Scan for the cell matching the given text and deliver its (x, y) coordinate at center. 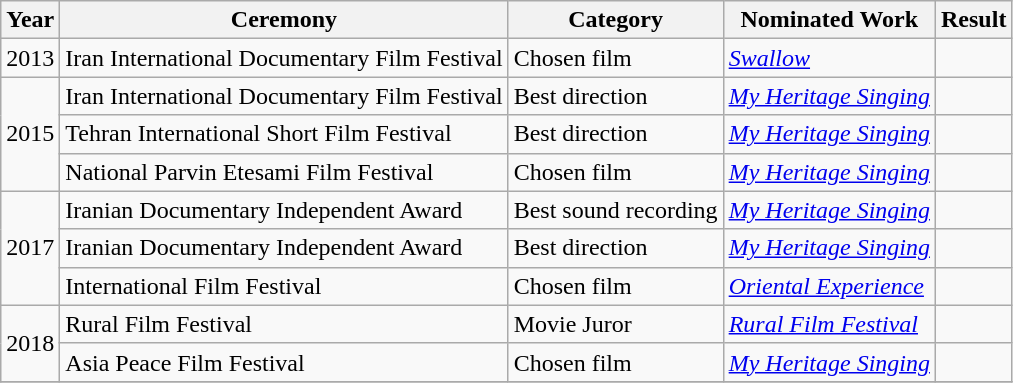
Oriental Experience (829, 286)
Ceremony (284, 20)
Result (974, 20)
Nominated Work (829, 20)
2017 (30, 248)
2018 (30, 343)
Best sound recording (616, 210)
2013 (30, 58)
International Film Festival (284, 286)
Year (30, 20)
Tehran International Short Film Festival (284, 134)
Category (616, 20)
Movie Juror (616, 324)
Swallow (829, 58)
Asia Peace Film Festival (284, 362)
National Parvin Etesami Film Festival (284, 172)
2015 (30, 134)
